Identify which cell holds the provided text, then report its (X, Y) central coordinate. 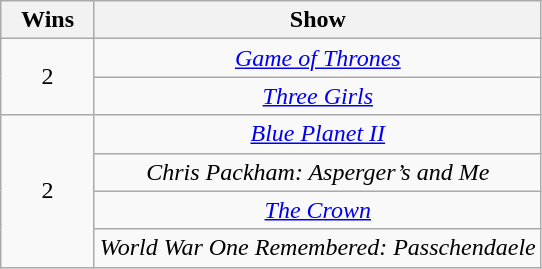
The Crown (318, 210)
Blue Planet II (318, 134)
Three Girls (318, 96)
Game of Thrones (318, 58)
World War One Remembered: Passchendaele (318, 248)
Show (318, 20)
Chris Packham: Asperger’s and Me (318, 172)
Wins (48, 20)
